Capture the cell that displays the provided text and extract its (x, y) central coordinate. 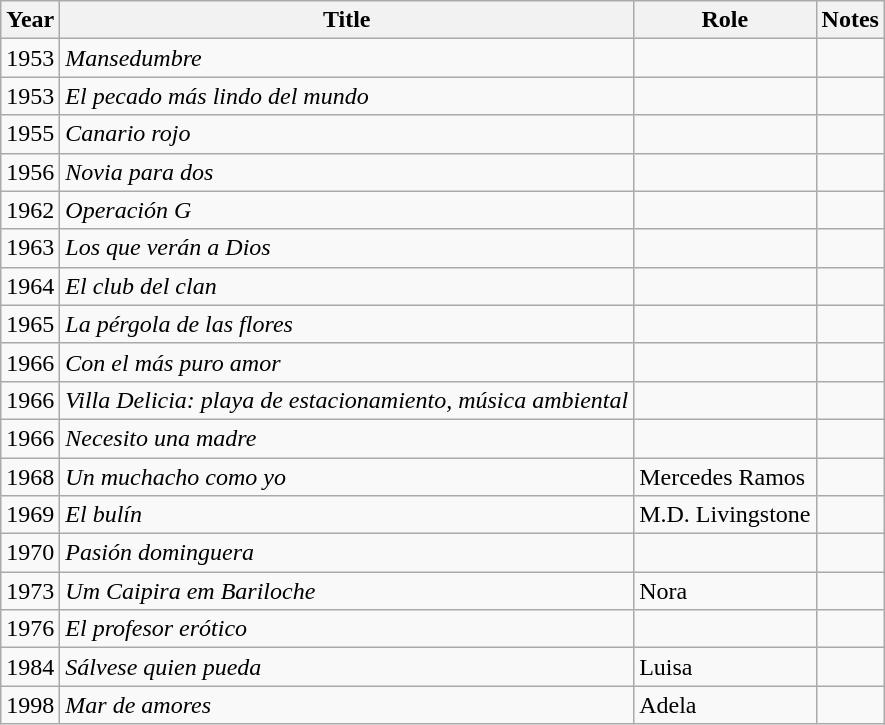
1984 (30, 667)
Notes (850, 20)
1955 (30, 134)
Adela (725, 705)
1976 (30, 629)
1973 (30, 591)
1968 (30, 477)
1965 (30, 324)
Pasión dominguera (347, 553)
M.D. Livingstone (725, 515)
Necesito una madre (347, 438)
Mar de amores (347, 705)
1963 (30, 248)
1998 (30, 705)
Year (30, 20)
Con el más puro amor (347, 362)
Un muchacho como yo (347, 477)
1962 (30, 210)
Title (347, 20)
Luisa (725, 667)
Operación G (347, 210)
El club del clan (347, 286)
El bulín (347, 515)
Los que verán a Dios (347, 248)
Villa Delicia: playa de estacionamiento, música ambiental (347, 400)
1969 (30, 515)
El profesor erótico (347, 629)
1970 (30, 553)
La pérgola de las flores (347, 324)
1964 (30, 286)
Canario rojo (347, 134)
1956 (30, 172)
Sálvese quien pueda (347, 667)
Nora (725, 591)
Novia para dos (347, 172)
Um Caipira em Bariloche (347, 591)
El pecado más lindo del mundo (347, 96)
Mansedumbre (347, 58)
Mercedes Ramos (725, 477)
Role (725, 20)
